Return (X, Y) of the center of cell containing provided text 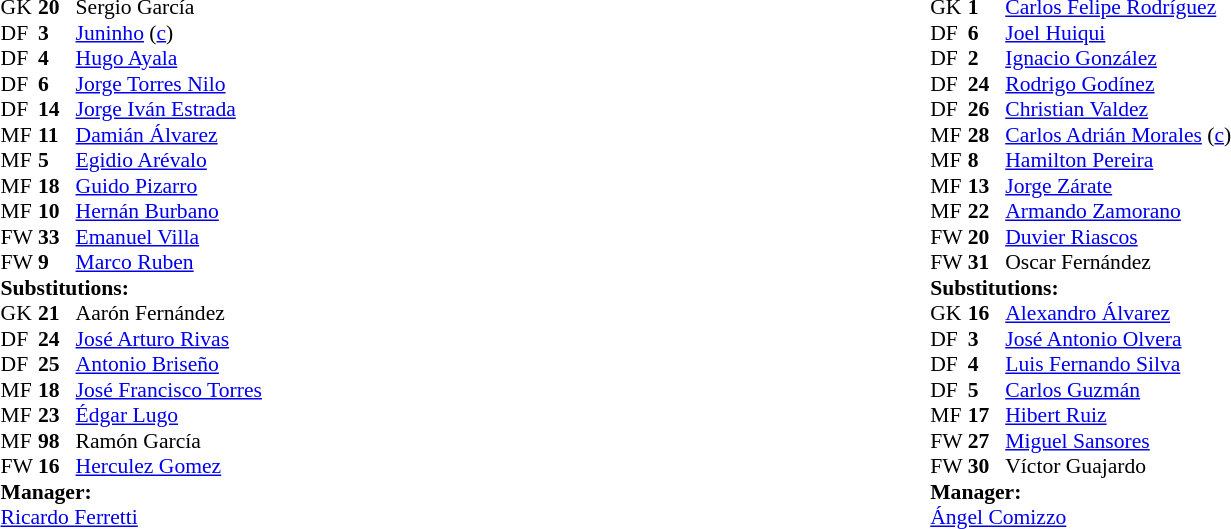
Jorge Zárate (1118, 186)
26 (987, 109)
Alexandro Álvarez (1118, 313)
31 (987, 263)
20 (987, 237)
Édgar Lugo (169, 415)
33 (57, 237)
Guido Pizarro (169, 186)
Aarón Fernández (169, 313)
98 (57, 441)
Carlos Adrián Morales (c) (1118, 135)
Luis Fernando Silva (1118, 365)
José Antonio Olvera (1118, 339)
27 (987, 441)
14 (57, 109)
Oscar Fernández (1118, 263)
Joel Huiqui (1118, 33)
2 (987, 59)
Hibert Ruiz (1118, 415)
Miguel Sansores (1118, 441)
25 (57, 365)
Duvier Riascos (1118, 237)
Antonio Briseño (169, 365)
Jorge Iván Estrada (169, 109)
30 (987, 467)
10 (57, 211)
Hamilton Pereira (1118, 161)
21 (57, 313)
28 (987, 135)
Juninho (c) (169, 33)
Hernán Burbano (169, 211)
17 (987, 415)
Herculez Gomez (169, 467)
Egidio Arévalo (169, 161)
Emanuel Villa (169, 237)
Jorge Torres Nilo (169, 84)
Hugo Ayala (169, 59)
11 (57, 135)
Christian Valdez (1118, 109)
Armando Zamorano (1118, 211)
Ignacio González (1118, 59)
Ramón García (169, 441)
Rodrigo Godínez (1118, 84)
22 (987, 211)
Damián Álvarez (169, 135)
Marco Ruben (169, 263)
José Arturo Rivas (169, 339)
9 (57, 263)
Carlos Guzmán (1118, 390)
13 (987, 186)
José Francisco Torres (169, 390)
Víctor Guajardo (1118, 467)
23 (57, 415)
8 (987, 161)
